Pinpoint the cell where the given text exists, returning its [x, y] midpoint coordinate. 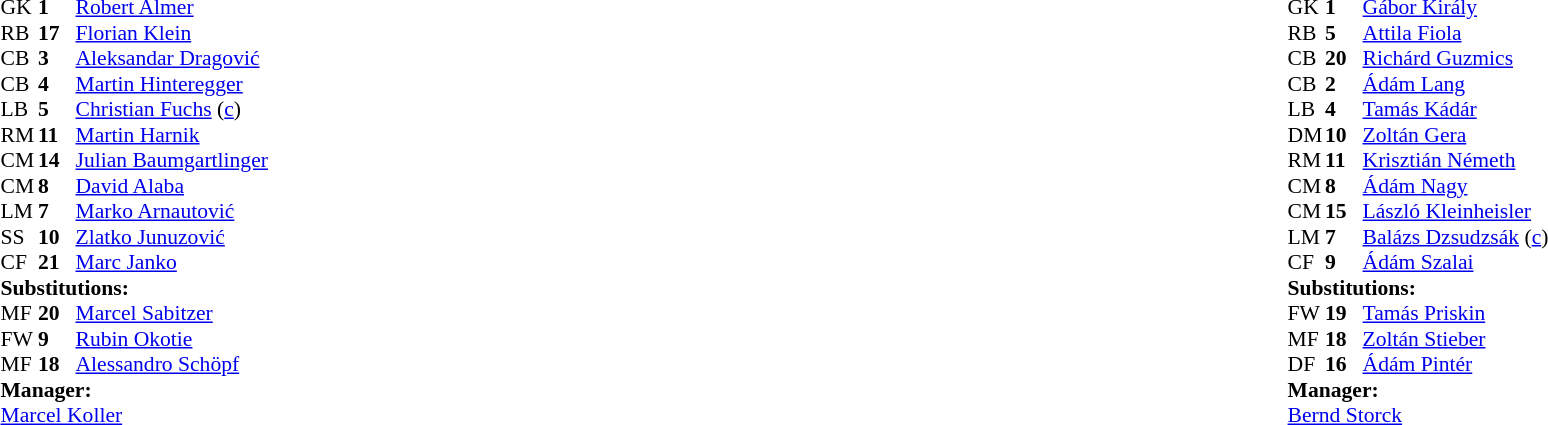
16 [1344, 365]
Alessandro Schöpf [172, 365]
Marko Arnautović [172, 211]
19 [1344, 313]
Manager: [134, 390]
DF [1307, 365]
3 [57, 59]
Martin Harnik [172, 135]
Christian Fuchs (c) [172, 109]
Aleksandar Dragović [172, 59]
2 [1344, 84]
Marcel Sabitzer [172, 313]
Marc Janko [172, 263]
David Alaba [172, 186]
SS [19, 237]
21 [57, 263]
Rubin Okotie [172, 339]
Zlatko Junuzović [172, 237]
Julian Baumgartlinger [172, 161]
Substitutions: [134, 288]
15 [1344, 211]
17 [57, 33]
14 [57, 161]
DM [1307, 135]
Martin Hinteregger [172, 84]
Florian Klein [172, 33]
